From the cell containing the given text, extract its center point as [x, y] coordinate. 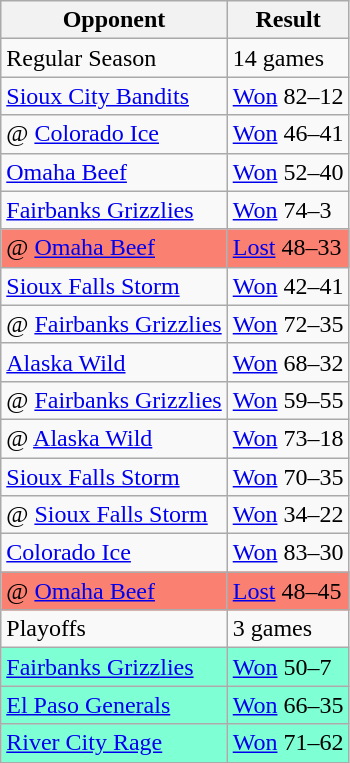
Won 46–41 [288, 134]
Won 74–3 [288, 210]
River City Rage [114, 743]
Won 42–41 [288, 286]
Won 71–62 [288, 743]
Won 50–7 [288, 667]
Lost 48–33 [288, 248]
Playoffs [114, 629]
Won 70–35 [288, 477]
Result [288, 20]
Alaska Wild [114, 362]
Won 66–35 [288, 705]
@ Sioux Falls Storm [114, 515]
Won 83–30 [288, 553]
Lost 48–45 [288, 591]
Sioux City Bandits [114, 96]
Won 52–40 [288, 172]
Won 72–35 [288, 324]
14 games [288, 58]
Won 68–32 [288, 362]
Won 59–55 [288, 400]
Won 34–22 [288, 515]
El Paso Generals [114, 705]
Opponent [114, 20]
@ Colorado Ice [114, 134]
Colorado Ice [114, 553]
Won 73–18 [288, 438]
3 games [288, 629]
Omaha Beef [114, 172]
Won 82–12 [288, 96]
Regular Season [114, 58]
@ Alaska Wild [114, 438]
